Extract the [x, y] coordinate from the center of the cell holding the provided text.  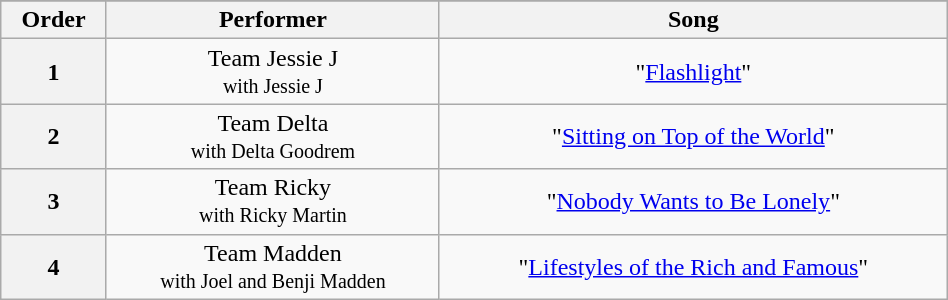
4 [54, 266]
"Lifestyles of the Rich and Famous" [693, 266]
Team Jessie J with Jessie J [272, 72]
3 [54, 202]
Team Delta with Delta Goodrem [272, 136]
Team Madden with Joel and Benji Madden [272, 266]
2 [54, 136]
"Flashlight" [693, 72]
Team Ricky with Ricky Martin [272, 202]
"Sitting on Top of the World" [693, 136]
Song [693, 20]
Order [54, 20]
1 [54, 72]
Performer [272, 20]
"Nobody Wants to Be Lonely" [693, 202]
